Determine the (x, y) coordinate at the center of the cell enclosing the given text.  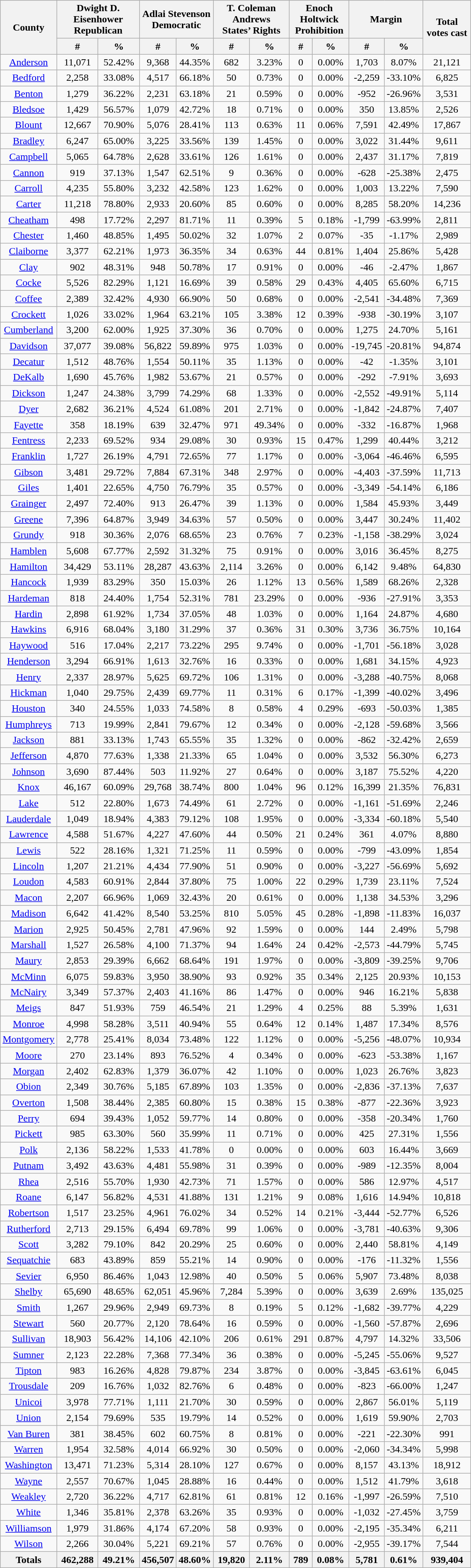
53.11% (119, 567)
44.35% (195, 62)
3,950 (158, 976)
16.44% (403, 1150)
1,275 (367, 330)
17,867 (447, 125)
-40.63% (403, 1229)
123 (231, 188)
Lauderdale (29, 819)
5,998 (447, 1449)
-46.46% (403, 456)
498 (77, 220)
522 (77, 850)
21.21% (119, 866)
35.99% (195, 1134)
127 (231, 1465)
6,142 (367, 567)
47.60% (195, 835)
8,540 (158, 913)
1,517 (77, 1213)
56.42% (119, 1339)
1,164 (367, 614)
8,275 (447, 551)
1,760 (447, 1118)
5,692 (447, 866)
1,968 (447, 425)
-63.99% (403, 220)
Hardin (29, 614)
8,034 (158, 1040)
-32.42% (403, 740)
6,147 (77, 1197)
5.05% (269, 913)
270 (77, 1055)
65.60% (403, 283)
31.32% (195, 551)
3.87% (269, 1370)
682 (231, 62)
0.07% (331, 236)
Hamblen (29, 551)
Obion (29, 1087)
63.30% (119, 1134)
-33.10% (403, 78)
3.26% (269, 567)
24.55% (119, 708)
22.80% (119, 803)
3,180 (158, 630)
34.15% (403, 661)
818 (77, 598)
41.42% (119, 913)
1,460 (77, 236)
-37.59% (403, 472)
Johnson (29, 772)
1.33% (269, 393)
Loudon (29, 882)
3,212 (447, 440)
Houston (29, 708)
-1,158 (367, 535)
1,032 (158, 1386)
33.08% (119, 78)
1,930 (158, 1181)
Lincoln (29, 866)
69.78% (195, 1229)
-1,161 (367, 803)
-39.25% (403, 960)
Wayne (29, 1481)
40.44% (403, 440)
3,024 (447, 535)
6,075 (77, 976)
51.93% (119, 1008)
971 (231, 425)
23 (231, 535)
6,211 (447, 1528)
64.78% (119, 157)
Humphreys (29, 724)
985 (77, 1134)
79.69% (119, 1418)
78.80% (119, 204)
White (29, 1513)
Jefferson (29, 756)
1,045 (158, 1481)
86 (231, 992)
603 (367, 1150)
67.20% (195, 1528)
Smith (29, 1307)
Marion (29, 929)
-2,060 (367, 1449)
25 (231, 1245)
-2,259 (367, 78)
9,527 (447, 1355)
1,619 (367, 1418)
1,739 (367, 882)
1,299 (367, 440)
1,554 (158, 362)
28.88% (195, 1481)
62.51% (195, 172)
4,481 (158, 1165)
975 (231, 346)
2,778 (77, 1040)
42.73% (195, 1181)
4,750 (158, 488)
1,346 (77, 1513)
30.24% (403, 519)
2,781 (158, 929)
340 (77, 708)
55 (231, 1024)
53.25% (195, 913)
2,403 (158, 992)
0.80% (269, 1118)
0.42% (331, 945)
209 (77, 1386)
-57.87% (403, 1323)
5,161 (447, 330)
76.52% (195, 1055)
-38.29% (403, 535)
Sequatchie (29, 1260)
85 (231, 204)
2,516 (77, 1181)
-56.18% (403, 645)
-1,898 (367, 913)
3,200 (77, 330)
7,396 (77, 519)
1.64% (269, 945)
139 (231, 141)
69.21% (195, 1544)
65,690 (77, 1292)
Hardeman (29, 598)
0.31% (269, 692)
Lewis (29, 850)
-2,195 (367, 1528)
291 (301, 1339)
9.48% (403, 567)
7,407 (447, 409)
5,185 (158, 1087)
23.14% (119, 1055)
234 (231, 1370)
0.44% (269, 1481)
1,167 (447, 1055)
92 (231, 929)
45.93% (403, 504)
-30.19% (403, 314)
-35 (367, 236)
32 (231, 236)
Coffee (29, 299)
3.23% (269, 62)
Trousdale (29, 1386)
-37.13% (403, 1087)
Meigs (29, 1008)
2,628 (158, 157)
56.01% (403, 1402)
2,811 (447, 220)
Williamson (29, 1528)
Cocke (29, 283)
74.49% (195, 803)
16,037 (447, 913)
50.02% (195, 236)
4,870 (77, 756)
Madison (29, 913)
28.10% (195, 1465)
2,557 (77, 1481)
69.77% (195, 692)
Hawkins (29, 630)
-24.87% (403, 409)
36.21% (119, 409)
18.19% (119, 425)
2,136 (77, 1150)
45 (301, 913)
1.61% (269, 157)
56,822 (158, 346)
29.96% (119, 1307)
4,998 (77, 1024)
781 (231, 598)
32.43% (195, 897)
348 (231, 472)
-39.77% (403, 1307)
Carroll (29, 188)
3,639 (367, 1292)
Grundy (29, 535)
2,867 (367, 1402)
0.30% (331, 630)
4,588 (77, 835)
61.92% (119, 614)
DeKalb (29, 377)
78.64% (195, 1323)
3,232 (158, 188)
68.26% (403, 582)
106 (231, 677)
Wilson (29, 1544)
33.02% (119, 314)
69.73% (195, 1307)
1.47% (269, 992)
-43.09% (403, 850)
1,429 (77, 109)
20.60% (195, 204)
1.95% (269, 819)
2,123 (77, 1355)
3,736 (367, 630)
9,368 (158, 62)
60.91% (119, 882)
131 (231, 1197)
1,533 (158, 1150)
759 (158, 1008)
72.65% (195, 456)
34,429 (77, 567)
41.79% (403, 1481)
3,377 (77, 251)
800 (231, 787)
2,437 (367, 157)
Montgomery (29, 1040)
1,069 (158, 897)
-27.91% (403, 598)
Marshall (29, 945)
1.29% (269, 1008)
5,608 (77, 551)
-34.34% (403, 1449)
64,830 (447, 567)
4,434 (158, 866)
3,296 (447, 897)
65.55% (195, 740)
5,745 (447, 945)
53.67% (195, 377)
83.29% (119, 582)
1.97% (269, 960)
-16.87% (403, 425)
Crockett (29, 314)
-221 (367, 1433)
503 (158, 772)
2,933 (158, 204)
12.97% (403, 1181)
-3,444 (367, 1213)
65.00% (119, 141)
Warren (29, 1449)
Union (29, 1418)
4,174 (158, 1528)
-3,288 (367, 677)
28.16% (119, 850)
34.63% (195, 519)
2,154 (77, 1418)
Knox (29, 787)
74.29% (195, 393)
Scott (29, 1245)
Rutherford (29, 1229)
810 (231, 913)
0.70% (269, 330)
66.18% (195, 78)
4,100 (158, 945)
1,267 (77, 1307)
Benton (29, 94)
94,874 (447, 346)
1.45% (269, 141)
3,028 (447, 645)
2,349 (77, 1087)
1,854 (447, 850)
18 (231, 109)
4.07% (403, 835)
1,734 (158, 614)
Bedford (29, 78)
48 (231, 614)
2,439 (158, 692)
0.68% (269, 299)
1,138 (367, 897)
2,659 (447, 740)
-4,403 (367, 472)
18.94% (119, 819)
6,662 (158, 960)
82.76% (195, 1386)
14.32% (403, 1339)
1,379 (158, 1071)
57.37% (119, 992)
983 (77, 1370)
Pickett (29, 1134)
2,217 (158, 645)
1,754 (158, 598)
7,819 (447, 157)
26 (231, 582)
2,841 (158, 724)
694 (77, 1118)
12,667 (77, 125)
55.21% (195, 1260)
Total votes cast (447, 27)
1,673 (158, 803)
1.06% (269, 1229)
-26.96% (403, 94)
7,591 (367, 125)
1,589 (367, 582)
47.96% (195, 929)
62.83% (119, 1071)
Grainger (29, 504)
-877 (367, 1102)
-989 (367, 1165)
1,681 (367, 661)
28,287 (158, 567)
23.25% (119, 1213)
2,713 (77, 1229)
30.76% (119, 1087)
Shelby (29, 1292)
4,531 (158, 1197)
893 (158, 1055)
-2.47% (403, 267)
4,524 (158, 409)
-39.17% (403, 1544)
31.44% (403, 141)
7 (301, 535)
295 (231, 645)
70.67% (119, 1481)
-2,573 (367, 945)
50.45% (119, 929)
6,950 (77, 1276)
65 (231, 756)
79.10% (119, 1245)
Giles (29, 488)
934 (158, 440)
49.34% (269, 425)
Claiborne (29, 251)
56.57% (119, 109)
48.31% (119, 267)
1.62% (269, 188)
3,492 (77, 1165)
48.76% (119, 362)
62.81% (195, 1497)
1.35% (269, 1087)
4,923 (447, 661)
Putnam (29, 1165)
361 (367, 835)
2 (301, 236)
-53.38% (403, 1055)
37.80% (195, 882)
0.33% (269, 661)
Cumberland (29, 330)
3,618 (447, 1481)
201 (231, 409)
66.90% (195, 299)
71.23% (119, 1465)
7,637 (447, 1087)
38.44% (119, 1102)
-19,745 (367, 346)
43.13% (403, 1465)
34.53% (403, 897)
1,613 (158, 661)
2,720 (77, 1497)
5,221 (158, 1544)
948 (158, 267)
6,045 (447, 1370)
1,033 (158, 708)
3,282 (77, 1245)
28.97% (119, 677)
2.97% (269, 472)
7,369 (447, 299)
2,696 (447, 1323)
1,527 (77, 945)
31.17% (403, 157)
-3,781 (367, 1229)
-936 (367, 598)
Hancock (29, 582)
6,715 (447, 283)
919 (77, 172)
Monroe (29, 1024)
-60.18% (403, 819)
14,236 (447, 204)
17.34% (403, 1024)
36.07% (195, 1071)
5,781 (367, 1560)
3,949 (158, 519)
1.07% (269, 236)
126 (231, 157)
64.87% (119, 519)
Moore (29, 1055)
-628 (367, 172)
4,797 (367, 1339)
6,595 (447, 456)
1,279 (77, 94)
Lake (29, 803)
Bradley (29, 141)
Fayette (29, 425)
-3,809 (367, 960)
-5,256 (367, 1040)
1,404 (367, 251)
42.72% (195, 109)
4,583 (77, 882)
1,040 (77, 692)
1,079 (158, 109)
0.43% (331, 283)
2,925 (77, 929)
3,022 (367, 141)
County (29, 27)
-1,560 (367, 1323)
881 (77, 740)
103 (231, 1087)
79.67% (195, 724)
68.64% (195, 960)
Macon (29, 897)
3,690 (77, 772)
6,642 (77, 913)
5,119 (447, 1402)
27.31% (403, 1134)
2,076 (158, 535)
2,120 (158, 1323)
2,231 (158, 94)
Margin (386, 19)
35.81% (119, 1513)
3,566 (447, 724)
2,297 (158, 220)
1,964 (158, 314)
30.36% (119, 535)
789 (301, 1560)
56.30% (403, 756)
2,125 (367, 976)
1.59% (269, 929)
-2,836 (367, 1087)
30.04% (119, 1544)
36.35% (195, 251)
Hamilton (29, 567)
71.25% (195, 850)
37.05% (195, 614)
40.94% (195, 1024)
-51.69% (403, 803)
29.75% (119, 692)
9,706 (447, 960)
Henderson (29, 661)
Decatur (29, 362)
5,114 (447, 393)
Morgan (29, 1071)
76.02% (195, 1213)
42 (231, 1071)
3,532 (367, 756)
Perry (29, 1118)
7,284 (231, 1292)
2,246 (447, 803)
1.32% (269, 740)
3.38% (269, 314)
19,820 (231, 1560)
63.18% (195, 94)
3,187 (367, 772)
425 (367, 1134)
1,321 (158, 850)
2,440 (367, 1245)
4,235 (77, 188)
3,923 (447, 1102)
144 (367, 929)
2.69% (403, 1292)
21.35% (403, 787)
-7.91% (403, 377)
Clay (29, 267)
3,531 (447, 94)
79.87% (195, 1370)
5,076 (158, 125)
21.70% (195, 1402)
1,925 (158, 330)
51.67% (119, 835)
9,306 (447, 1229)
-2,128 (367, 724)
20.93% (403, 976)
122 (231, 1040)
37 (231, 630)
McNairy (29, 992)
Sumner (29, 1355)
8,068 (447, 677)
Greene (29, 519)
Dwight D. EisenhowerRepublican (98, 19)
22 (301, 882)
639 (158, 425)
23.29% (269, 598)
Bledsoe (29, 109)
0.47% (331, 440)
60.75% (195, 1433)
59.83% (119, 976)
67.77% (119, 551)
1,487 (367, 1024)
2,949 (158, 1307)
99 (231, 1229)
2,385 (158, 1102)
9,611 (447, 141)
77.34% (195, 1355)
-27.45% (403, 1513)
61.08% (195, 409)
25.86% (403, 251)
40 (231, 1276)
15.03% (195, 582)
3,511 (158, 1024)
13.22% (403, 188)
41.16% (195, 992)
1,207 (77, 866)
Washington (29, 1465)
-332 (367, 425)
5,625 (158, 677)
29.08% (195, 440)
36.45% (403, 551)
462,288 (77, 1560)
-3,349 (367, 488)
42.58% (195, 188)
-35.34% (403, 1528)
48.65% (119, 1292)
-49.91% (403, 393)
2.11% (269, 1560)
25.41% (119, 1040)
81.71% (195, 220)
2.72% (269, 803)
3,669 (447, 1150)
1,939 (77, 582)
Polk (29, 1150)
2,389 (77, 299)
191 (231, 960)
8,576 (447, 1024)
-5,245 (367, 1355)
Blount (29, 125)
17 (231, 267)
5,838 (447, 992)
38.45% (119, 1433)
9.74% (269, 645)
-938 (367, 314)
14.94% (403, 1197)
3,225 (158, 141)
3,107 (447, 314)
58.20% (403, 204)
2,258 (77, 78)
86.46% (119, 1276)
66.96% (119, 897)
79.12% (195, 819)
82.29% (119, 283)
26.58% (119, 945)
3,978 (77, 1402)
72.40% (119, 504)
-623 (367, 1055)
1,385 (447, 708)
3,349 (77, 992)
29 (301, 283)
4,828 (158, 1370)
63.21% (195, 314)
Overton (29, 1102)
1,547 (158, 172)
32.42% (119, 299)
18,912 (447, 1465)
113 (231, 125)
7,368 (158, 1355)
41.78% (195, 1150)
1.57% (269, 1181)
-56.69% (403, 866)
Cheatham (29, 220)
29.15% (119, 1229)
87.44% (119, 772)
-2,552 (367, 393)
5,065 (77, 157)
1,495 (158, 236)
52.31% (195, 598)
108 (231, 819)
1,584 (367, 504)
1,508 (77, 1102)
3,693 (447, 377)
Unicoi (29, 1402)
62.00% (119, 330)
535 (158, 1418)
991 (447, 1433)
60.09% (119, 787)
4,014 (158, 1449)
55.98% (195, 1165)
13 (301, 582)
0.16% (331, 1497)
1,049 (77, 819)
1.21% (269, 1197)
77.63% (119, 756)
4,383 (158, 819)
27 (231, 772)
5,907 (367, 1276)
1,727 (77, 456)
1,121 (158, 283)
16,399 (367, 787)
26.47% (195, 504)
0.19% (269, 1307)
13,471 (77, 1465)
-3,334 (367, 819)
71.37% (195, 945)
1.00% (269, 882)
6,247 (77, 141)
0.17% (331, 692)
37.13% (119, 172)
8,285 (367, 204)
24.38% (119, 393)
58.22% (119, 1150)
-358 (367, 1118)
-2,955 (367, 1544)
4,220 (447, 772)
8,157 (367, 1465)
-2,541 (367, 299)
847 (77, 1008)
2,337 (77, 677)
68.65% (195, 535)
-40.02% (403, 692)
3,016 (367, 551)
5,526 (77, 283)
Campbell (29, 157)
67.89% (195, 1087)
2,844 (158, 882)
713 (77, 724)
4,149 (447, 1245)
37.30% (195, 330)
-1,701 (367, 645)
McMinn (29, 976)
859 (158, 1260)
24.40% (119, 598)
55.70% (119, 1181)
-799 (367, 850)
-823 (367, 1386)
456,507 (158, 1560)
2,898 (77, 614)
11,071 (77, 62)
11,402 (447, 519)
10,153 (447, 976)
1,703 (367, 62)
0.73% (269, 78)
59.77% (195, 1118)
11.92% (195, 772)
6,526 (447, 1213)
-1,842 (367, 409)
2,328 (447, 582)
4,791 (158, 456)
4,227 (158, 835)
7,884 (158, 472)
26.76% (403, 1071)
76.79% (195, 488)
-3,845 (367, 1370)
39.43% (119, 1118)
7,524 (447, 882)
1,026 (77, 314)
Van Buren (29, 1433)
2,475 (447, 172)
17.72% (119, 220)
-54.14% (403, 488)
4,717 (158, 1497)
29.72% (119, 472)
Chester (29, 236)
55.80% (119, 188)
-26.59% (403, 1497)
939,404 (447, 1560)
-25.38% (403, 172)
2,266 (77, 1544)
0.67% (269, 1465)
2,526 (447, 109)
902 (77, 267)
5,314 (158, 1465)
3,496 (447, 692)
0.56% (331, 582)
1,982 (158, 377)
24.70% (403, 330)
22.28% (119, 1355)
-11.83% (403, 913)
Hickman (29, 692)
19.79% (195, 1418)
Maury (29, 960)
Jackson (29, 740)
3,759 (447, 1513)
3,799 (158, 393)
1,743 (158, 740)
Tipton (29, 1370)
33.13% (119, 740)
28.41% (195, 125)
16.76% (119, 1386)
22.65% (119, 488)
36.75% (403, 630)
0.28% (331, 913)
-1,032 (367, 1513)
31.29% (195, 630)
24 (301, 945)
-55.06% (403, 1355)
31.86% (119, 1528)
Weakley (29, 1497)
1,023 (367, 1071)
3,449 (447, 504)
135,025 (447, 1292)
16.69% (195, 283)
-59.68% (403, 724)
77.90% (195, 866)
-52.77% (403, 1213)
4,405 (367, 283)
69.52% (119, 440)
842 (158, 1245)
1,973 (158, 251)
6,916 (77, 630)
4,961 (158, 1213)
1,401 (77, 488)
8,880 (447, 835)
Franklin (29, 456)
2.49% (403, 929)
-176 (367, 1260)
58.81% (403, 1245)
946 (367, 992)
63.26% (195, 1513)
37,077 (77, 346)
918 (77, 535)
43.89% (119, 1260)
-12.35% (403, 1165)
0.23% (331, 535)
29.39% (119, 960)
-66.00% (403, 1386)
-42 (367, 362)
67.31% (195, 472)
-22.36% (403, 1102)
6,825 (447, 78)
-20.81% (403, 346)
66.91% (119, 661)
38.90% (195, 976)
20 (231, 897)
77.71% (119, 1402)
32.76% (195, 661)
6,186 (447, 488)
0.21% (331, 1213)
2,378 (158, 1513)
4,229 (447, 1307)
62,051 (158, 1292)
0.92% (269, 976)
23.11% (403, 882)
2,402 (77, 1071)
50.11% (195, 362)
14,106 (158, 1339)
1,111 (158, 1402)
Enoch HoltwickProhibition (319, 19)
-3,064 (367, 456)
2,682 (77, 409)
77 (231, 456)
8.07% (403, 62)
Carter (29, 204)
74.58% (195, 708)
88 (367, 1008)
1,043 (158, 1276)
1,867 (447, 267)
1,979 (77, 1528)
10,164 (447, 630)
70.90% (119, 125)
-3,227 (367, 866)
1.31% (269, 677)
913 (158, 504)
-48.07% (403, 1040)
18,903 (77, 1339)
19.99% (119, 724)
56.82% (119, 1197)
21,121 (447, 62)
2.71% (269, 409)
105 (231, 314)
Totals (29, 1560)
0.14% (331, 1024)
Rhea (29, 1181)
1.10% (269, 1071)
48.60% (195, 1560)
50.78% (195, 267)
0.25% (331, 1008)
2,207 (77, 897)
3,823 (447, 1071)
20.29% (195, 1245)
-44.79% (403, 945)
381 (77, 1433)
49.21% (119, 1560)
13.85% (403, 109)
2,592 (158, 551)
26.19% (119, 456)
33,506 (447, 1339)
Adlai StevensonDemocratic (176, 19)
1.17% (269, 456)
4,930 (158, 299)
-63.61% (403, 1370)
-1,682 (367, 1307)
Dyer (29, 409)
Roane (29, 1197)
11,713 (447, 472)
68 (231, 393)
8,038 (447, 1276)
-46 (367, 267)
38.74% (195, 787)
68.04% (119, 630)
1,954 (77, 1449)
T. Coleman AndrewsStates’ Rights (251, 19)
5,540 (447, 819)
-292 (367, 377)
51 (231, 866)
1,690 (77, 377)
41.88% (195, 1197)
Fentress (29, 440)
4,680 (447, 614)
71 (231, 1181)
Cannon (29, 172)
20.77% (119, 1323)
16.26% (119, 1370)
42.49% (403, 125)
7,510 (447, 1497)
29,768 (158, 787)
-1,799 (367, 220)
33.61% (195, 157)
3,353 (447, 598)
76,831 (447, 787)
8,004 (447, 1165)
0.48% (269, 1386)
12.98% (195, 1276)
3,294 (77, 661)
5,798 (447, 929)
683 (77, 1260)
1,052 (158, 1118)
62.21% (119, 251)
58 (231, 1528)
Gibson (29, 472)
-1.17% (403, 236)
7,544 (447, 1544)
46,167 (77, 787)
16.21% (403, 992)
2,703 (447, 1418)
206 (231, 1339)
6,494 (158, 1229)
93 (231, 976)
46.54% (195, 1008)
3,101 (447, 362)
-22.30% (403, 1433)
10,818 (447, 1197)
-34.48% (403, 299)
69.72% (195, 677)
11,218 (77, 204)
512 (77, 803)
7,590 (447, 188)
2,989 (447, 236)
58.28% (119, 1024)
516 (77, 645)
1,338 (158, 756)
-1.35% (403, 362)
1,003 (367, 188)
5,428 (447, 251)
6,273 (447, 756)
Sullivan (29, 1339)
45.76% (119, 377)
586 (367, 1181)
32.47% (195, 425)
0.87% (331, 1339)
Robertson (29, 1213)
45.96% (195, 1292)
10,934 (447, 1040)
48.85% (119, 236)
0.24% (331, 835)
2,233 (77, 440)
-20.34% (403, 1118)
52.42% (119, 62)
73.22% (195, 645)
1,631 (447, 1008)
Anderson (29, 62)
21.33% (195, 756)
Henry (29, 677)
2,114 (231, 567)
Dickson (29, 393)
-50.03% (403, 708)
-693 (367, 708)
602 (158, 1433)
96 (301, 787)
0.18% (331, 220)
59.90% (403, 1418)
2,853 (77, 960)
33.56% (195, 141)
66.92% (195, 1449)
75.52% (403, 772)
94 (231, 945)
358 (77, 425)
1,616 (367, 1197)
42.10% (195, 1339)
-1,399 (367, 692)
60.80% (195, 1102)
3,481 (77, 472)
-11.32% (403, 1260)
Stewart (29, 1323)
24.87% (403, 614)
17.04% (119, 645)
59.89% (195, 346)
Sevier (29, 1276)
Davidson (29, 346)
Lawrence (29, 835)
Haywood (29, 645)
2,497 (77, 504)
-40.75% (403, 677)
-862 (367, 740)
-952 (367, 94)
-1,997 (367, 1497)
32.58% (119, 1449)
3,447 (367, 519)
39.08% (119, 346)
